For the text-containing cell, return its midpoint in (X, Y) coordinate format. 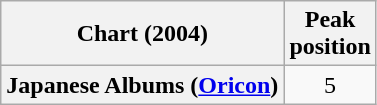
5 (330, 85)
Japanese Albums (Oricon) (142, 85)
Peakposition (330, 34)
Chart (2004) (142, 34)
